Return the [x, y] coordinate for the center point of the cell that contains the specified text.  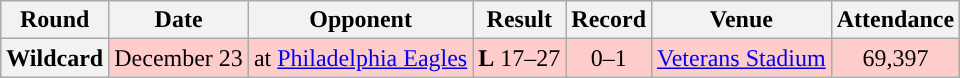
at Philadelphia Eagles [360, 58]
Round [55, 20]
0–1 [609, 58]
Record [609, 20]
Venue [742, 20]
69,397 [895, 58]
December 23 [179, 58]
L 17–27 [520, 58]
Result [520, 20]
Attendance [895, 20]
Opponent [360, 20]
Veterans Stadium [742, 58]
Wildcard [55, 58]
Date [179, 20]
